Output the (X, Y) coordinate of the center of the cell containing the given text.  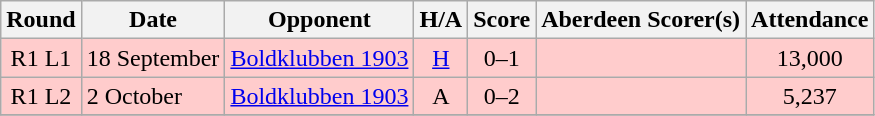
18 September (153, 58)
H/A (441, 20)
0–2 (502, 96)
Attendance (810, 20)
2 October (153, 96)
Aberdeen Scorer(s) (641, 20)
R1 L2 (41, 96)
Date (153, 20)
5,237 (810, 96)
Round (41, 20)
13,000 (810, 58)
A (441, 96)
H (441, 58)
Opponent (320, 20)
Score (502, 20)
R1 L1 (41, 58)
0–1 (502, 58)
